Scan for the cell matching the given text and deliver its (x, y) coordinate at center. 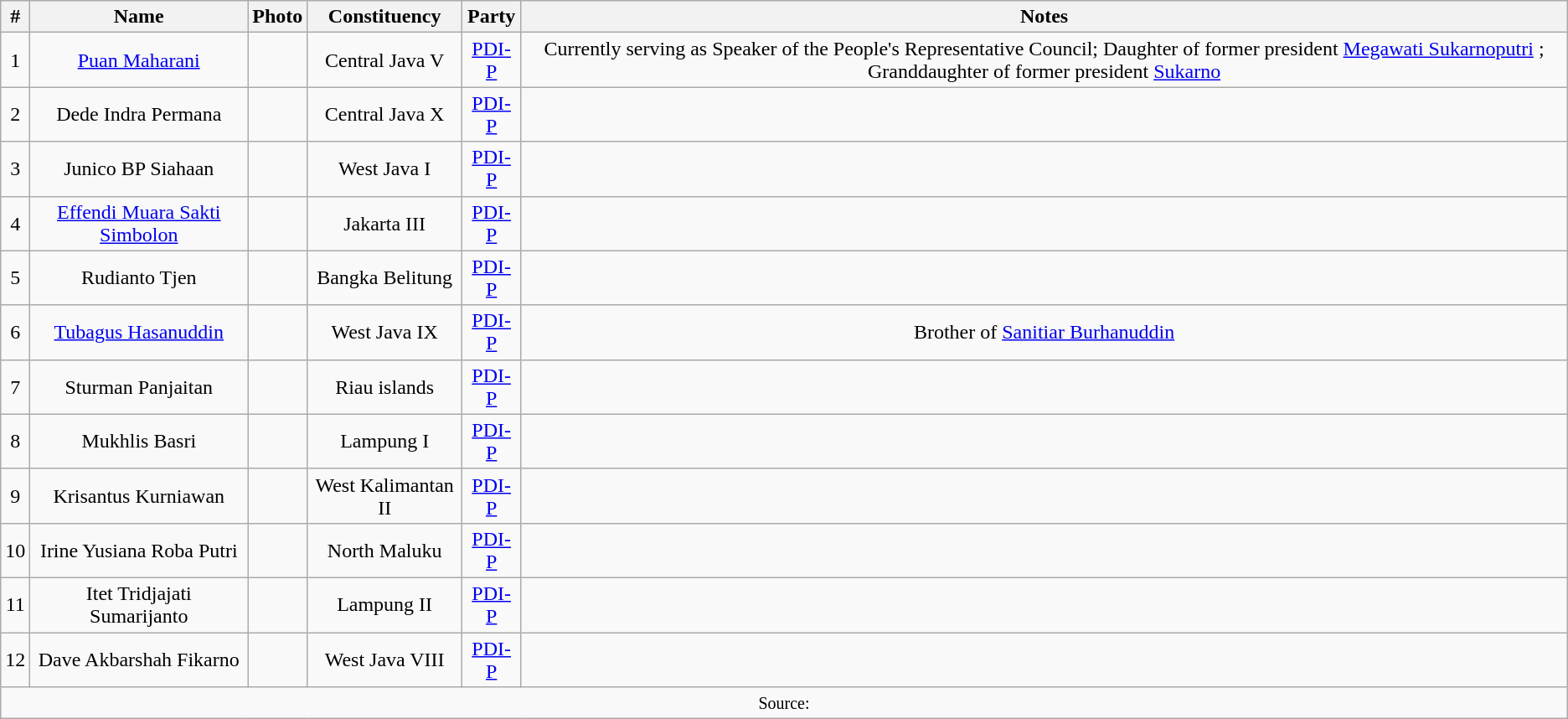
Junico BP Siahaan (139, 169)
Irine Yusiana Roba Putri (139, 550)
Puan Maharani (139, 60)
Tubagus Hasanuddin (139, 332)
Central Java X (385, 114)
Bangka Belitung (385, 278)
Notes (1044, 17)
Photo (278, 17)
North Maluku (385, 550)
1 (15, 60)
Sturman Panjaitan (139, 387)
Krisantus Kurniawan (139, 496)
8 (15, 441)
Jakarta III (385, 223)
12 (15, 659)
West Java I (385, 169)
Brother of Sanitiar Burhanuddin (1044, 332)
7 (15, 387)
9 (15, 496)
# (15, 17)
Riau islands (385, 387)
4 (15, 223)
Constituency (385, 17)
Source: (784, 703)
Rudianto Tjen (139, 278)
2 (15, 114)
Name (139, 17)
3 (15, 169)
Lampung I (385, 441)
Mukhlis Basri (139, 441)
Effendi Muara Sakti Simbolon (139, 223)
11 (15, 605)
Lampung II (385, 605)
Dede Indra Permana (139, 114)
10 (15, 550)
West Java IX (385, 332)
Party (492, 17)
West Kalimantan II (385, 496)
5 (15, 278)
Dave Akbarshah Fikarno (139, 659)
West Java VIII (385, 659)
6 (15, 332)
Central Java V (385, 60)
Itet Tridjajati Sumarijanto (139, 605)
